Scan for the cell matching the given text and deliver its (X, Y) coordinate at center. 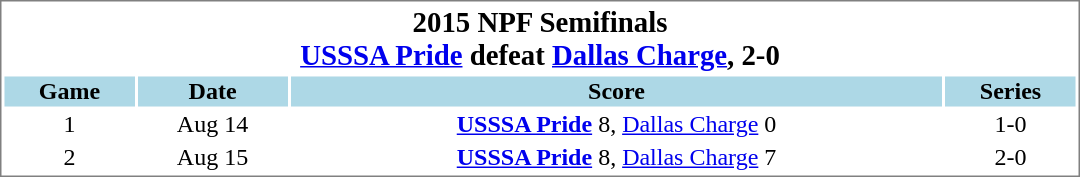
USSSA Pride 8, Dallas Charge 0 (617, 125)
2-0 (1010, 157)
Score (617, 91)
Date (212, 91)
Game (69, 91)
2 (69, 157)
1 (69, 125)
USSSA Pride 8, Dallas Charge 7 (617, 157)
2015 NPF SemifinalsUSSSA Pride defeat Dallas Charge, 2-0 (540, 38)
Aug 15 (212, 157)
1-0 (1010, 125)
Aug 14 (212, 125)
Series (1010, 91)
